For the text-containing cell, return its midpoint in (X, Y) coordinate format. 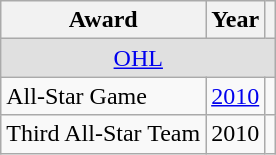
Year (236, 20)
OHL (138, 58)
Award (104, 20)
All-Star Game (104, 96)
Third All-Star Team (104, 134)
